Scan for the cell matching the given text and deliver its (x, y) coordinate at center. 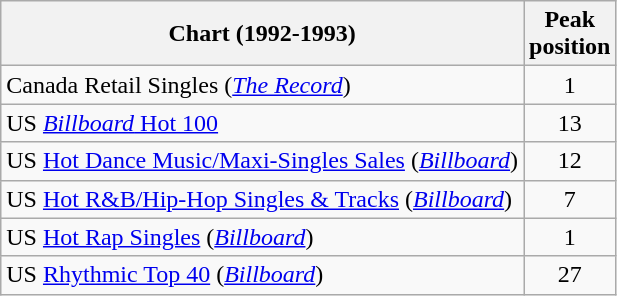
US Billboard Hot 100 (262, 123)
Chart (1992-1993) (262, 34)
US Hot Rap Singles (Billboard) (262, 237)
US Hot R&B/Hip-Hop Singles & Tracks (Billboard) (262, 199)
Peakposition (570, 34)
7 (570, 199)
13 (570, 123)
US Rhythmic Top 40 (Billboard) (262, 275)
Canada Retail Singles (The Record) (262, 85)
12 (570, 161)
US Hot Dance Music/Maxi-Singles Sales (Billboard) (262, 161)
27 (570, 275)
